For the text-containing cell, return its midpoint in (X, Y) coordinate format. 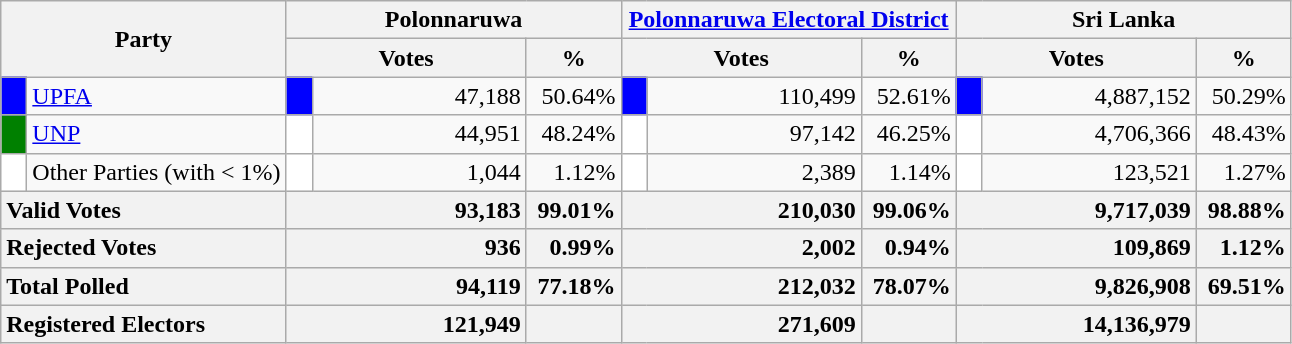
271,609 (741, 324)
69.51% (1244, 286)
98.88% (1244, 210)
1.14% (908, 172)
2,389 (754, 172)
Other Parties (with < 1%) (156, 172)
Valid Votes (144, 210)
Total Polled (144, 286)
936 (406, 248)
2,002 (741, 248)
78.07% (908, 286)
44,951 (419, 134)
48.43% (1244, 134)
0.99% (574, 248)
UNP (156, 134)
1.27% (1244, 172)
Rejected Votes (144, 248)
UPFA (156, 96)
47,188 (419, 96)
99.06% (908, 210)
123,521 (1089, 172)
9,717,039 (1076, 210)
110,499 (754, 96)
109,869 (1076, 248)
212,032 (741, 286)
77.18% (574, 286)
210,030 (741, 210)
Polonnaruwa Electoral District (788, 20)
46.25% (908, 134)
Registered Electors (144, 324)
52.61% (908, 96)
0.94% (908, 248)
Polonnaruwa (454, 20)
93,183 (406, 210)
9,826,908 (1076, 286)
121,949 (406, 324)
Sri Lanka (1124, 20)
48.24% (574, 134)
50.29% (1244, 96)
Party (144, 39)
50.64% (574, 96)
97,142 (754, 134)
1,044 (419, 172)
4,706,366 (1089, 134)
14,136,979 (1076, 324)
99.01% (574, 210)
94,119 (406, 286)
4,887,152 (1089, 96)
